For the text-containing cell, return its midpoint in (x, y) coordinate format. 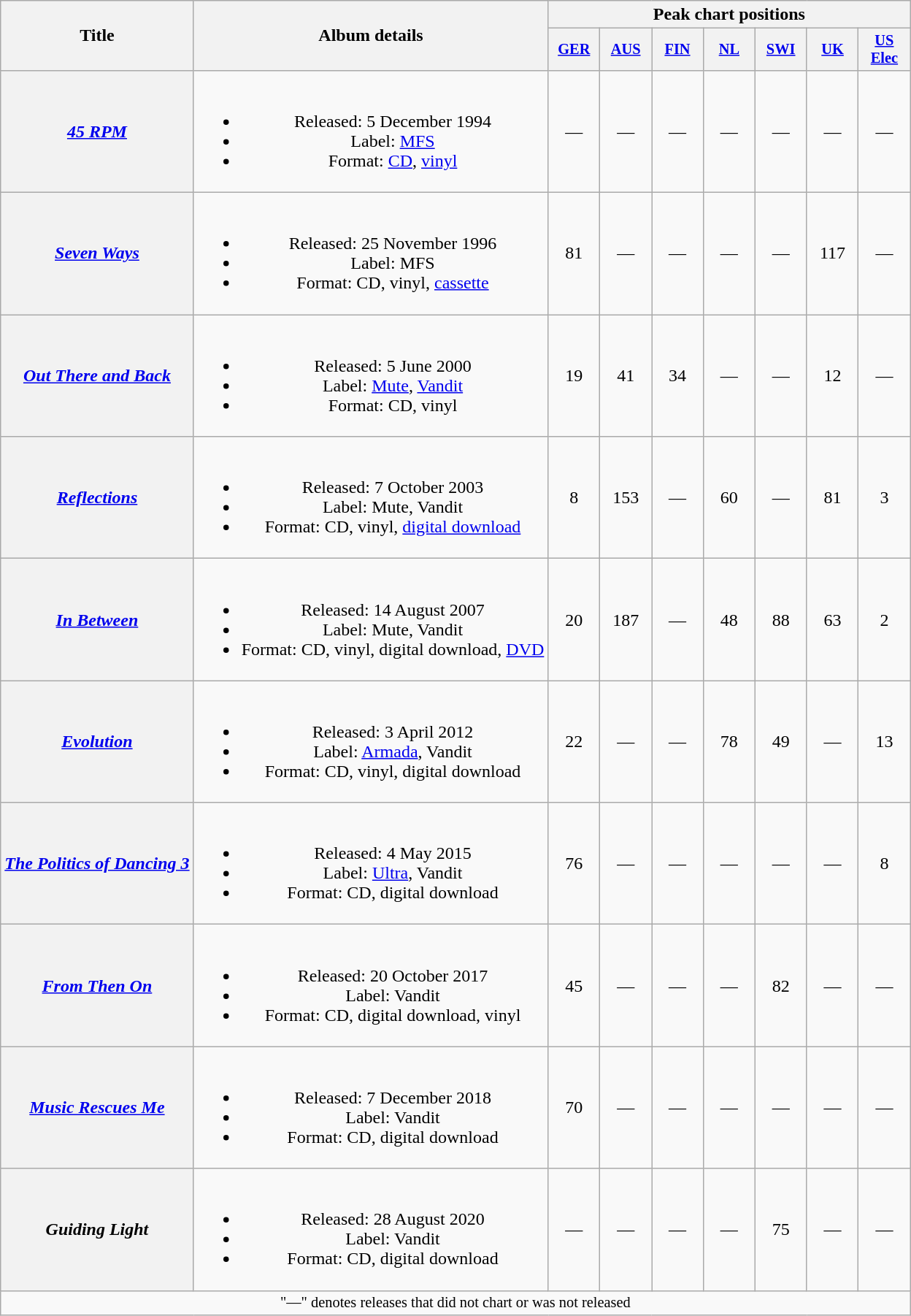
Music Rescues Me (97, 1107)
Released: 5 June 2000Label: Mute, VanditFormat: CD, vinyl (371, 375)
41 (626, 375)
Reflections (97, 498)
Title (97, 36)
Released: 20 October 2017Label: VanditFormat: CD, digital download, vinyl (371, 986)
82 (781, 986)
19 (574, 375)
Released: 3 April 2012Label: Armada, VanditFormat: CD, vinyl, digital download (371, 742)
"—" denotes releases that did not chart or was not released (455, 1303)
70 (574, 1107)
2 (885, 619)
Guiding Light (97, 1230)
GER (574, 50)
76 (574, 863)
45 RPM (97, 131)
Released: 25 November 1996Label: MFSFormat: CD, vinyl, cassette (371, 254)
Album details (371, 36)
49 (781, 742)
117 (832, 254)
75 (781, 1230)
SWI (781, 50)
187 (626, 619)
34 (677, 375)
Seven Ways (97, 254)
78 (729, 742)
US Elec (885, 50)
FIN (677, 50)
UK (832, 50)
Released: 7 December 2018Label: VanditFormat: CD, digital download (371, 1107)
60 (729, 498)
Out There and Back (97, 375)
48 (729, 619)
Peak chart positions (729, 15)
Released: 14 August 2007Label: Mute, VanditFormat: CD, vinyl, digital download, DVD (371, 619)
The Politics of Dancing 3 (97, 863)
45 (574, 986)
Released: 7 October 2003Label: Mute, VanditFormat: CD, vinyl, digital download (371, 498)
88 (781, 619)
From Then On (97, 986)
13 (885, 742)
Evolution (97, 742)
63 (832, 619)
20 (574, 619)
AUS (626, 50)
22 (574, 742)
153 (626, 498)
Released: 4 May 2015Label: Ultra, VanditFormat: CD, digital download (371, 863)
3 (885, 498)
In Between (97, 619)
Released: 5 December 1994Label: MFSFormat: CD, vinyl (371, 131)
12 (832, 375)
NL (729, 50)
Released: 28 August 2020Label: VanditFormat: CD, digital download (371, 1230)
